From the cell containing the given text, extract its center point as [x, y] coordinate. 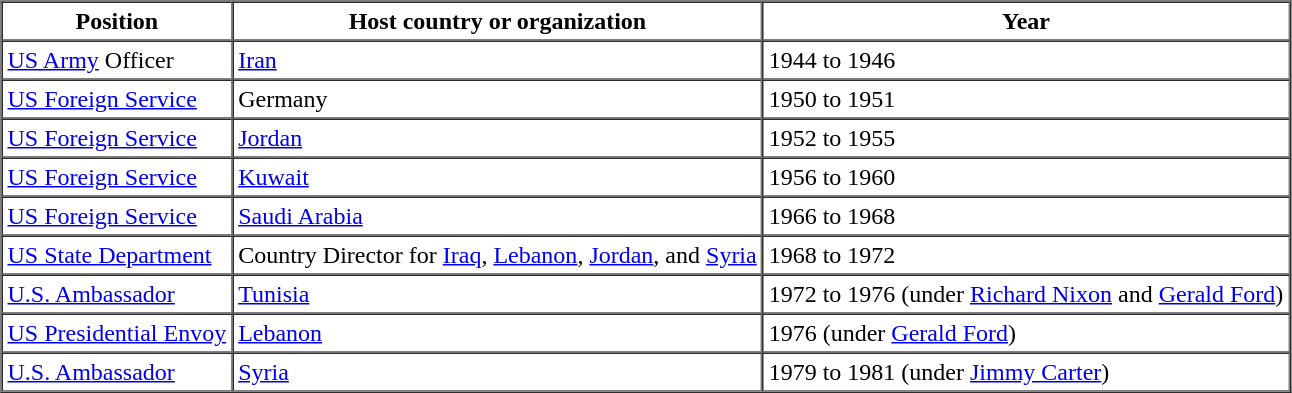
Iran [498, 60]
Syria [498, 372]
1944 to 1946 [1026, 60]
1952 to 1955 [1026, 138]
Jordan [498, 138]
Lebanon [498, 334]
US Presidential Envoy [118, 334]
1966 to 1968 [1026, 216]
1956 to 1960 [1026, 178]
US Army Officer [118, 60]
Tunisia [498, 294]
Germany [498, 100]
1968 to 1972 [1026, 256]
US State Department [118, 256]
1979 to 1981 (under Jimmy Carter) [1026, 372]
Position [118, 22]
1972 to 1976 (under Richard Nixon and Gerald Ford) [1026, 294]
1950 to 1951 [1026, 100]
Kuwait [498, 178]
Year [1026, 22]
Country Director for Iraq, Lebanon, Jordan, and Syria [498, 256]
1976 (under Gerald Ford) [1026, 334]
Saudi Arabia [498, 216]
Host country or organization [498, 22]
